Find where the given text appears and provide that cell's center as (X, Y) coordinate. 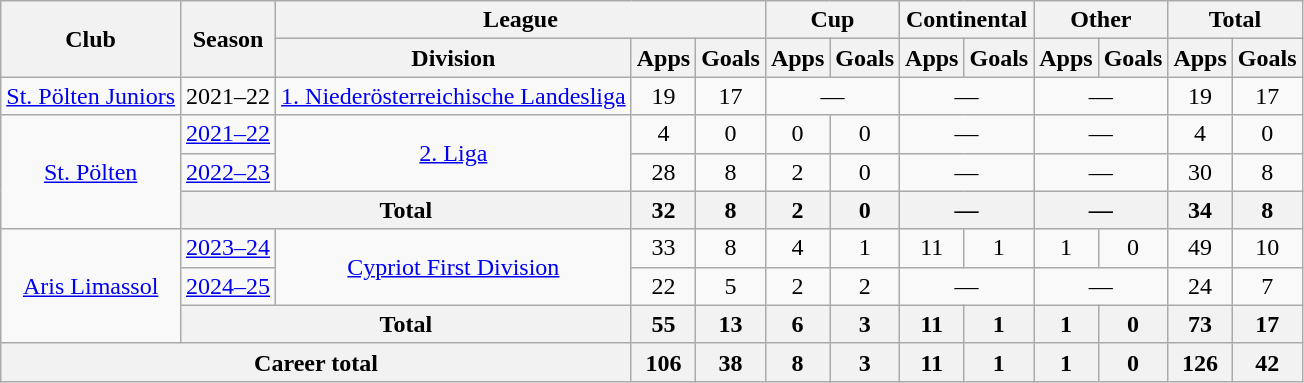
55 (663, 324)
28 (663, 172)
5 (731, 286)
7 (1267, 286)
St. Pölten Juniors (91, 96)
2. Liga (454, 153)
24 (1200, 286)
Season (228, 39)
2022–23 (228, 172)
1. Niederösterreichische Landesliga (454, 96)
73 (1200, 324)
Division (454, 58)
League (521, 20)
Other (1101, 20)
49 (1200, 248)
30 (1200, 172)
34 (1200, 210)
6 (797, 324)
Club (91, 39)
2023–24 (228, 248)
Cypriot First Division (454, 267)
2024–25 (228, 286)
38 (731, 362)
Cup (832, 20)
32 (663, 210)
13 (731, 324)
Aris Limassol (91, 286)
33 (663, 248)
106 (663, 362)
126 (1200, 362)
22 (663, 286)
10 (1267, 248)
St. Pölten (91, 172)
Continental (967, 20)
42 (1267, 362)
Career total (316, 362)
